Pinpoint the cell where the given text exists, returning its [X, Y] midpoint coordinate. 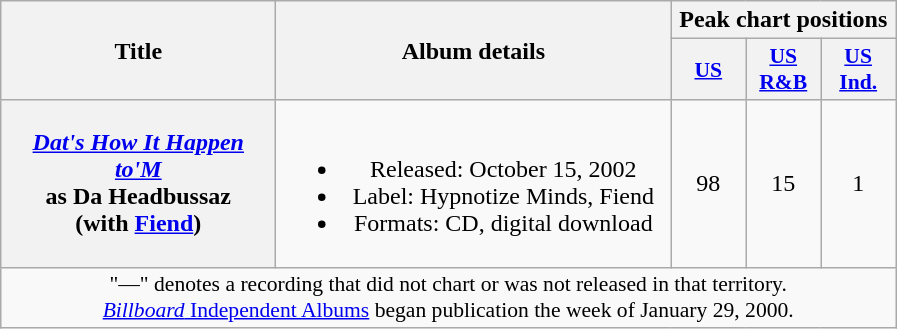
Peak chart positions [784, 20]
Released: October 15, 2002Label: Hypnotize Minds, FiendFormats: CD, digital download [474, 184]
15 [784, 184]
Album details [474, 50]
Title [138, 50]
US [708, 70]
Dat's How It Happen to'Mas Da Headbussaz (with Fiend) [138, 184]
98 [708, 184]
USR&B [784, 70]
1 [858, 184]
USInd. [858, 70]
